For the text-containing cell, return its midpoint in [X, Y] coordinate format. 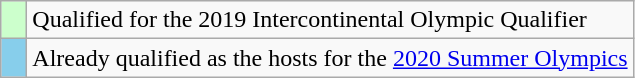
Already qualified as the hosts for the 2020 Summer Olympics [330, 58]
Qualified for the 2019 Intercontinental Olympic Qualifier [330, 20]
